Scan for the cell matching the given text and deliver its (X, Y) coordinate at center. 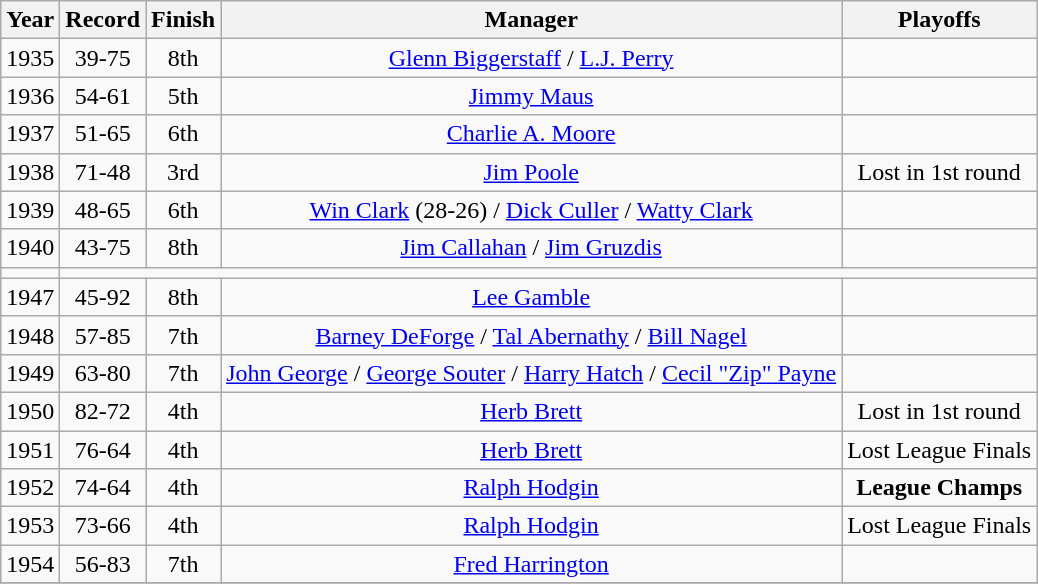
1938 (30, 172)
1939 (30, 210)
74-64 (103, 488)
1940 (30, 248)
63-80 (103, 373)
Manager (532, 20)
Charlie A. Moore (532, 134)
Win Clark (28-26) / Dick Culler / Watty Clark (532, 210)
73-66 (103, 526)
1951 (30, 449)
Lee Gamble (532, 297)
56-83 (103, 564)
1949 (30, 373)
Glenn Biggerstaff / L.J. Perry (532, 58)
John George / George Souter / Harry Hatch / Cecil "Zip" Payne (532, 373)
82-72 (103, 411)
39-75 (103, 58)
Playoffs (940, 20)
1954 (30, 564)
1935 (30, 58)
5th (184, 96)
57-85 (103, 335)
1953 (30, 526)
Jimmy Maus (532, 96)
48-65 (103, 210)
45-92 (103, 297)
Record (103, 20)
Jim Callahan / Jim Gruzdis (532, 248)
54-61 (103, 96)
43-75 (103, 248)
1948 (30, 335)
1936 (30, 96)
Jim Poole (532, 172)
League Champs (940, 488)
Barney DeForge / Tal Abernathy / Bill Nagel (532, 335)
3rd (184, 172)
1952 (30, 488)
1947 (30, 297)
76-64 (103, 449)
71-48 (103, 172)
1937 (30, 134)
51-65 (103, 134)
Fred Harrington (532, 564)
Year (30, 20)
1950 (30, 411)
Finish (184, 20)
